Capture the cell that displays the provided text and extract its [X, Y] central coordinate. 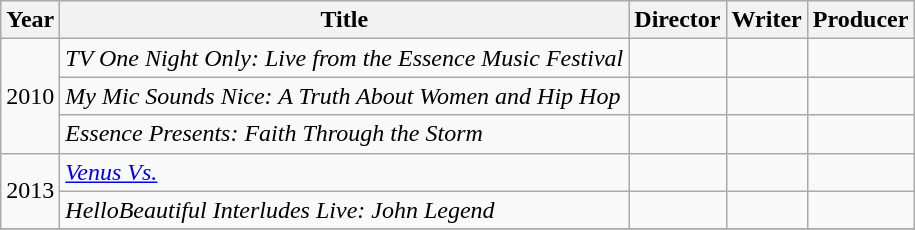
Writer [766, 20]
Director [678, 20]
Venus Vs. [344, 172]
Year [30, 20]
2010 [30, 96]
HelloBeautiful Interludes Live: John Legend [344, 210]
My Mic Sounds Nice: A Truth About Women and Hip Hop [344, 96]
Essence Presents: Faith Through the Storm [344, 134]
Title [344, 20]
2013 [30, 191]
TV One Night Only: Live from the Essence Music Festival [344, 58]
Producer [860, 20]
